Detect which cell encompasses the target text, then output its (x, y) center coordinate. 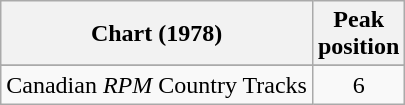
Peak position (358, 34)
Canadian RPM Country Tracks (157, 85)
Chart (1978) (157, 34)
6 (358, 85)
